Locate the cell with the specified text and output its [X, Y] center coordinate. 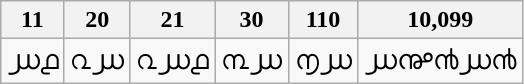
30 [252, 20]
21 [172, 20]
൩൰ [252, 61]
൱൰ [322, 61]
11 [32, 20]
110 [322, 20]
൨൰ [97, 61]
൰൲൯൰൯ [440, 61]
10,099 [440, 20]
൰൧ [32, 61]
20 [97, 20]
൨൰൧ [172, 61]
